Search for the cell housing the specified text and yield its (X, Y) center coordinate. 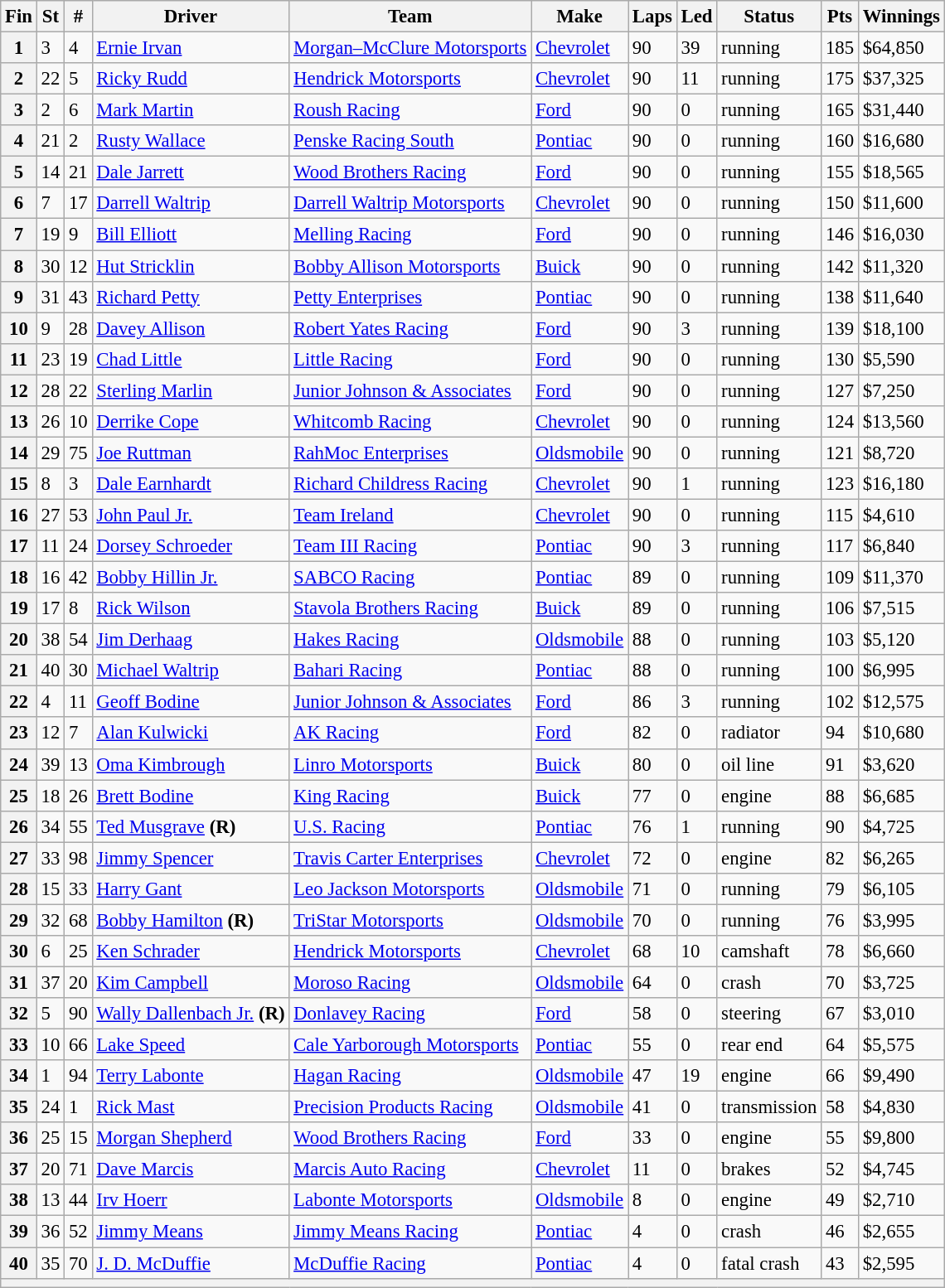
transmission (769, 1107)
$7,250 (901, 390)
$6,660 (901, 951)
Dave Marcis (191, 1169)
$11,370 (901, 578)
86 (653, 702)
$37,325 (901, 79)
fatal crash (769, 1263)
185 (841, 48)
Richard Childress Racing (410, 484)
Pts (841, 17)
Rick Wilson (191, 608)
Dale Earnhardt (191, 484)
150 (841, 203)
$3,010 (901, 1014)
Status (769, 17)
$2,710 (901, 1201)
Led (696, 17)
Bobby Hamilton (R) (191, 920)
142 (841, 266)
St (50, 17)
$3,995 (901, 920)
Leo Jackson Motorsports (410, 889)
Geoff Bodine (191, 702)
$16,180 (901, 484)
Jimmy Spencer (191, 858)
Sterling Marlin (191, 390)
Wally Dallenbach Jr. (R) (191, 1014)
$18,565 (901, 172)
139 (841, 328)
46 (841, 1232)
Labonte Motorsports (410, 1201)
Roush Racing (410, 110)
121 (841, 453)
155 (841, 172)
44 (78, 1201)
Hut Stricklin (191, 266)
steering (769, 1014)
$16,680 (901, 141)
Davey Allison (191, 328)
rear end (769, 1045)
117 (841, 546)
$3,725 (901, 982)
Bill Elliott (191, 235)
$9,490 (901, 1076)
John Paul Jr. (191, 515)
Ken Schrader (191, 951)
$4,725 (901, 826)
Whitcomb Racing (410, 422)
$4,745 (901, 1169)
Robert Yates Racing (410, 328)
102 (841, 702)
Morgan Shepherd (191, 1138)
Richard Petty (191, 297)
67 (841, 1014)
123 (841, 484)
$10,680 (901, 734)
$11,600 (901, 203)
Michael Waltrip (191, 671)
$12,575 (901, 702)
$9,800 (901, 1138)
Ted Musgrave (R) (191, 826)
54 (78, 640)
Harry Gant (191, 889)
$16,030 (901, 235)
Stavola Brothers Racing (410, 608)
$2,595 (901, 1263)
SABCO Racing (410, 578)
Kim Campbell (191, 982)
$3,620 (901, 764)
77 (653, 796)
Ricky Rudd (191, 79)
42 (78, 578)
Irv Hoerr (191, 1201)
$6,995 (901, 671)
Jim Derhaag (191, 640)
$4,830 (901, 1107)
AK Racing (410, 734)
$31,440 (901, 110)
Fin (19, 17)
103 (841, 640)
Jimmy Means (191, 1232)
115 (841, 515)
160 (841, 141)
Darrell Waltrip Motorsports (410, 203)
Little Racing (410, 359)
130 (841, 359)
# (78, 17)
Team (410, 17)
Brett Bodine (191, 796)
Morgan–McClure Motorsports (410, 48)
Bahari Racing (410, 671)
Hagan Racing (410, 1076)
Chad Little (191, 359)
Mark Martin (191, 110)
$5,590 (901, 359)
Penske Racing South (410, 141)
Oma Kimbrough (191, 764)
Cale Yarborough Motorsports (410, 1045)
$6,840 (901, 546)
91 (841, 764)
Hakes Racing (410, 640)
$5,120 (901, 640)
Melling Racing (410, 235)
oil line (769, 764)
$6,105 (901, 889)
$7,515 (901, 608)
Rusty Wallace (191, 141)
109 (841, 578)
Dale Jarrett (191, 172)
$6,685 (901, 796)
Team III Racing (410, 546)
$13,560 (901, 422)
King Racing (410, 796)
Rick Mast (191, 1107)
80 (653, 764)
Lake Speed (191, 1045)
Terry Labonte (191, 1076)
Team Ireland (410, 515)
98 (78, 858)
Marcis Auto Racing (410, 1169)
41 (653, 1107)
79 (841, 889)
Travis Carter Enterprises (410, 858)
$5,575 (901, 1045)
106 (841, 608)
Ernie Irvan (191, 48)
TriStar Motorsports (410, 920)
Joe Ruttman (191, 453)
146 (841, 235)
47 (653, 1076)
J. D. McDuffie (191, 1263)
Laps (653, 17)
Petty Enterprises (410, 297)
$2,655 (901, 1232)
138 (841, 297)
Moroso Racing (410, 982)
U.S. Racing (410, 826)
127 (841, 390)
Jimmy Means Racing (410, 1232)
camshaft (769, 951)
124 (841, 422)
Bobby Allison Motorsports (410, 266)
53 (78, 515)
175 (841, 79)
Alan Kulwicki (191, 734)
Bobby Hillin Jr. (191, 578)
Dorsey Schroeder (191, 546)
Make (580, 17)
Derrike Cope (191, 422)
$8,720 (901, 453)
75 (78, 453)
$11,640 (901, 297)
$18,100 (901, 328)
Winnings (901, 17)
Precision Products Racing (410, 1107)
165 (841, 110)
100 (841, 671)
RahMoc Enterprises (410, 453)
Driver (191, 17)
Darrell Waltrip (191, 203)
$6,265 (901, 858)
radiator (769, 734)
Donlavey Racing (410, 1014)
$64,850 (901, 48)
$11,320 (901, 266)
$4,610 (901, 515)
49 (841, 1201)
brakes (769, 1169)
Linro Motorsports (410, 764)
72 (653, 858)
78 (841, 951)
McDuffie Racing (410, 1263)
